Provide the [X, Y] coordinate of the cell's center where the given text is located.  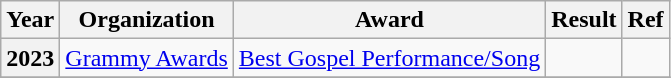
Organization [147, 20]
2023 [30, 58]
Best Gospel Performance/Song [389, 58]
Grammy Awards [147, 58]
Year [30, 20]
Ref [646, 20]
Result [584, 20]
Award [389, 20]
